From the cell containing the given text, extract its center point as [X, Y] coordinate. 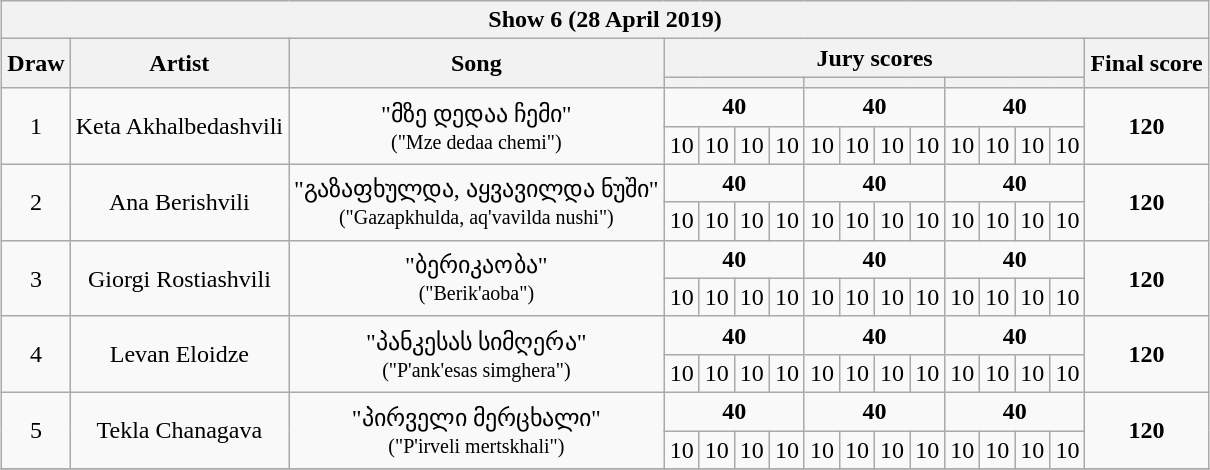
Draw [36, 64]
Jury scores [874, 58]
1 [36, 126]
4 [36, 354]
Tekla Chanagava [179, 430]
5 [36, 430]
Giorgi Rostiashvili [179, 278]
"პანკესას სიმღერა"("P'ank'esas simghera") [477, 354]
"ბერიკაობა"("Berik'aoba") [477, 278]
"მზე დედაა ჩემი"("Mze dedaa chemi") [477, 126]
Show 6 (28 April 2019) [605, 20]
"პირველი მერცხალი"("P'irveli mertskhali") [477, 430]
Artist [179, 64]
Levan Eloidze [179, 354]
"გაზაფხულდა, აყვავილდა ნუში"("Gazapkhulda, aq'vavilda nushi") [477, 202]
Keta Akhalbedashvili [179, 126]
3 [36, 278]
2 [36, 202]
Final score [1146, 64]
Song [477, 64]
Ana Berishvili [179, 202]
